Pinpoint the cell where the given text exists, returning its (X, Y) midpoint coordinate. 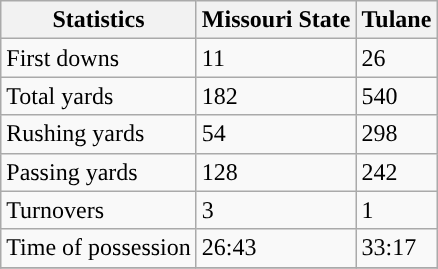
11 (276, 58)
Statistics (99, 20)
Missouri State (276, 20)
Passing yards (99, 172)
1 (396, 210)
Tulane (396, 20)
182 (276, 96)
26:43 (276, 248)
540 (396, 96)
33:17 (396, 248)
26 (396, 58)
3 (276, 210)
First downs (99, 58)
54 (276, 134)
Total yards (99, 96)
298 (396, 134)
242 (396, 172)
128 (276, 172)
Time of possession (99, 248)
Rushing yards (99, 134)
Turnovers (99, 210)
